Output the (X, Y) coordinate of the center of the cell containing the given text.  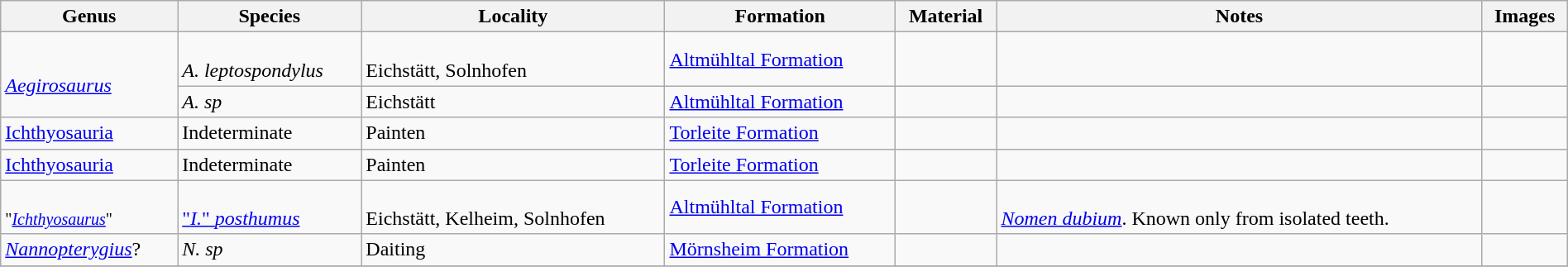
"I." posthumus (270, 207)
A. sp (270, 102)
Nannopterygius? (89, 250)
Eichstätt, Solnhofen (513, 60)
Material (946, 17)
N. sp (270, 250)
Mörnsheim Formation (780, 250)
Formation (780, 17)
A. leptospondylus (270, 60)
Species (270, 17)
Notes (1239, 17)
Locality (513, 17)
"Ichthyosaurus" (89, 207)
Genus (89, 17)
Daiting (513, 250)
Eichstätt (513, 102)
Eichstätt, Kelheim, Solnhofen (513, 207)
Nomen dubium. Known only from isolated teeth. (1239, 207)
Images (1525, 17)
Aegirosaurus (89, 74)
